Capture the cell that displays the provided text and extract its [x, y] central coordinate. 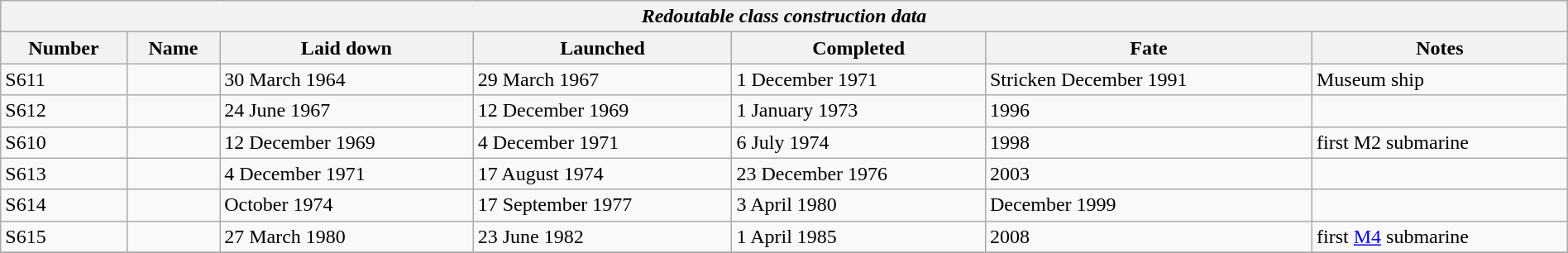
2008 [1148, 236]
Notes [1439, 48]
1 April 1985 [858, 236]
S614 [65, 205]
2003 [1148, 174]
December 1999 [1148, 205]
Museum ship [1439, 79]
1998 [1148, 142]
Name [173, 48]
Stricken December 1991 [1148, 79]
27 March 1980 [347, 236]
first M4 submarine [1439, 236]
1996 [1148, 111]
Launched [602, 48]
6 July 1974 [858, 142]
October 1974 [347, 205]
Number [65, 48]
17 September 1977 [602, 205]
S613 [65, 174]
30 March 1964 [347, 79]
Completed [858, 48]
Laid down [347, 48]
S612 [65, 111]
first M2 submarine [1439, 142]
23 June 1982 [602, 236]
S615 [65, 236]
S610 [65, 142]
17 August 1974 [602, 174]
29 March 1967 [602, 79]
Redoutable class construction data [784, 17]
S611 [65, 79]
1 December 1971 [858, 79]
23 December 1976 [858, 174]
Fate [1148, 48]
3 April 1980 [858, 205]
1 January 1973 [858, 111]
24 June 1967 [347, 111]
